Identify which cell holds the provided text, then report its [X, Y] central coordinate. 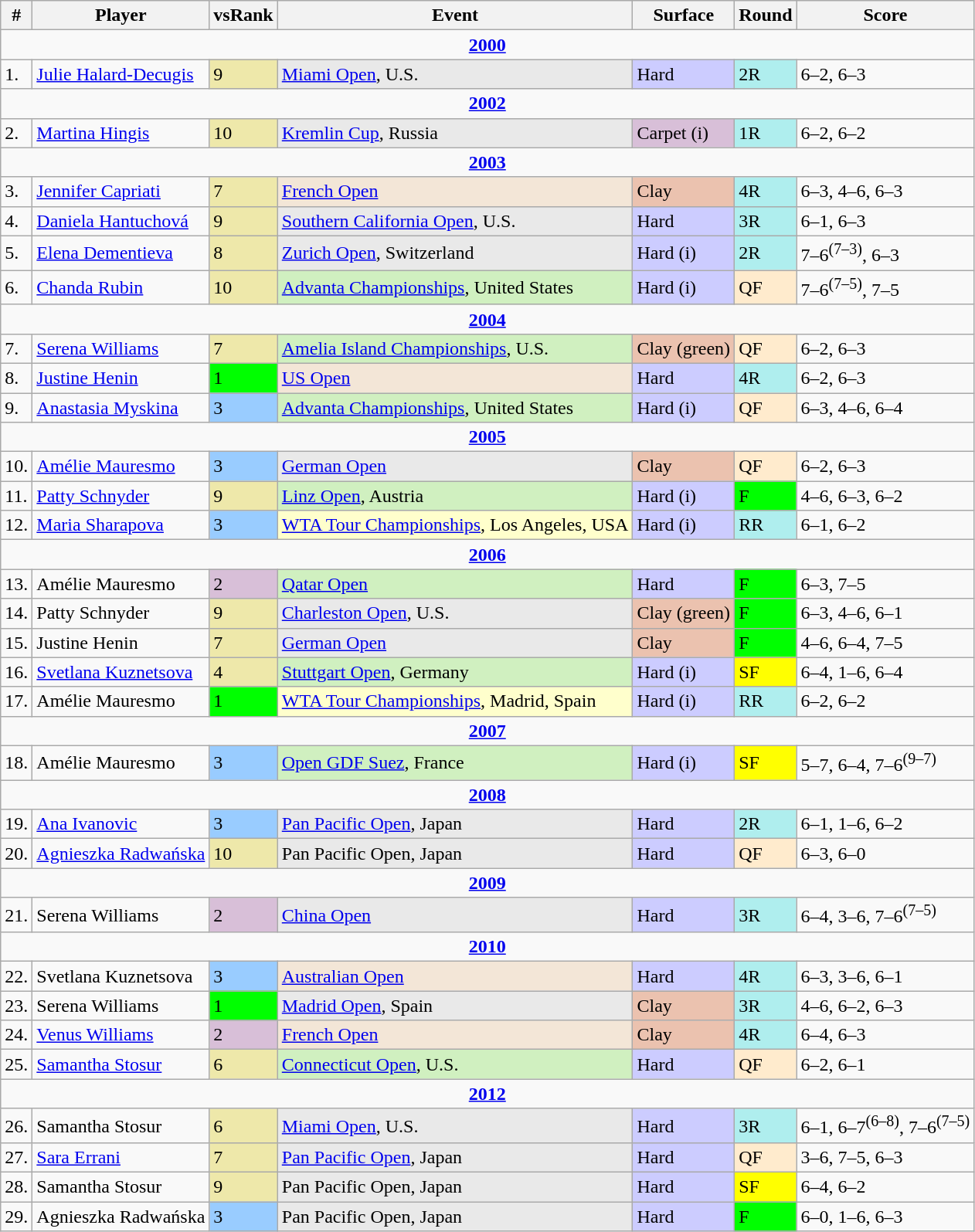
17. [17, 701]
1R [766, 133]
25. [17, 1064]
4–6, 6–4, 7–5 [885, 643]
Charleston Open, U.S. [455, 613]
6–1, 6–3 [885, 221]
10. [17, 467]
2012 [487, 1094]
6–1, 6–7(6–8), 7–6(7–5) [885, 1126]
2002 [487, 104]
Julie Halard-Decugis [121, 74]
22. [17, 976]
6–4, 6–3 [885, 1035]
15. [17, 643]
Ana Ivanovic [121, 824]
6–1, 6–2 [885, 525]
6–3, 6–0 [885, 854]
2003 [487, 162]
13. [17, 584]
8. [17, 378]
6–4, 1–6, 6–4 [885, 672]
Zurich Open, Switzerland [455, 253]
Amelia Island Championships, U.S. [455, 348]
23. [17, 1006]
vsRank [243, 15]
Qatar Open [455, 584]
Surface [684, 15]
6–3, 3–6, 6–1 [885, 976]
3. [17, 192]
6–2, 6–1 [885, 1064]
6–3, 7–5 [885, 584]
6–0, 1–6, 6–3 [885, 1217]
4–6, 6–2, 6–3 [885, 1006]
6. [17, 287]
Daniela Hantuchová [121, 221]
6–3, 4–6, 6–4 [885, 408]
Score [885, 15]
WTA Tour Championships, Los Angeles, USA [455, 525]
2009 [487, 883]
6–4, 3–6, 7–6(7–5) [885, 915]
Australian Open [455, 976]
5–7, 6–4, 7–6(9–7) [885, 763]
16. [17, 672]
4. [17, 221]
Chanda Rubin [121, 287]
5. [17, 253]
2010 [487, 947]
2004 [487, 319]
12. [17, 525]
7–6(7–5), 7–5 [885, 287]
8 [243, 253]
28. [17, 1187]
Linz Open, Austria [455, 496]
Elena Dementieva [121, 253]
2008 [487, 795]
US Open [455, 378]
Connecticut Open, U.S. [455, 1064]
2005 [487, 437]
Open GDF Suez, France [455, 763]
# [17, 15]
7. [17, 348]
Maria Sharapova [121, 525]
WTA Tour Championships, Madrid, Spain [455, 701]
Venus Williams [121, 1035]
Anastasia Myskina [121, 408]
14. [17, 613]
2000 [487, 45]
2006 [487, 555]
2007 [487, 731]
Madrid Open, Spain [455, 1006]
24. [17, 1035]
18. [17, 763]
7–6(7–3), 6–3 [885, 253]
6–3, 4–6, 6–3 [885, 192]
11. [17, 496]
Sara Errani [121, 1158]
9. [17, 408]
2. [17, 133]
Martina Hingis [121, 133]
29. [17, 1217]
6–3, 4–6, 6–1 [885, 613]
6–1, 1–6, 6–2 [885, 824]
Round [766, 15]
Jennifer Capriati [121, 192]
Kremlin Cup, Russia [455, 133]
26. [17, 1126]
20. [17, 854]
4 [243, 672]
Southern California Open, U.S. [455, 221]
6–4, 6–2 [885, 1187]
4–6, 6–3, 6–2 [885, 496]
Stuttgart Open, Germany [455, 672]
19. [17, 824]
Player [121, 15]
Event [455, 15]
Carpet (i) [684, 133]
China Open [455, 915]
27. [17, 1158]
21. [17, 915]
3–6, 7–5, 6–3 [885, 1158]
1. [17, 74]
